Return (x, y) of the center of cell containing provided text 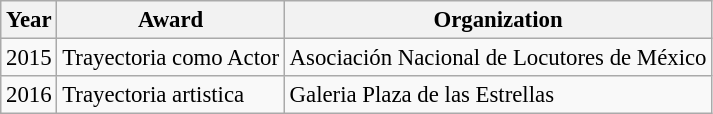
2015 (29, 58)
Trayectoria artistica (170, 95)
Organization (498, 20)
Award (170, 20)
Galeria Plaza de las Estrellas (498, 95)
2016 (29, 95)
Year (29, 20)
Asociación Nacional de Locutores de México (498, 58)
Trayectoria como Actor (170, 58)
